Find where the given text appears and provide that cell's center as (X, Y) coordinate. 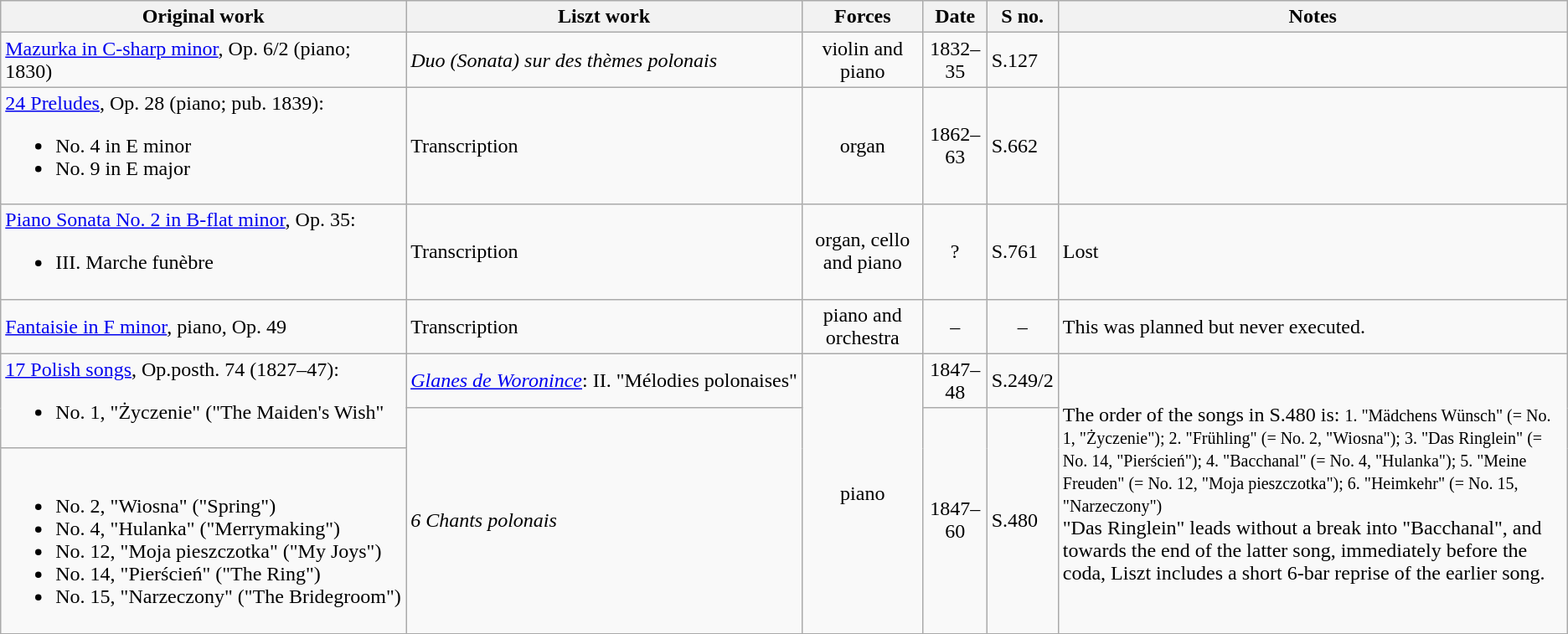
Piano Sonata No. 2 in B-flat minor, Op. 35:III. Marche funèbre (204, 251)
S.480 (1022, 521)
Liszt work (605, 17)
? (955, 251)
organ, cello and piano (863, 251)
Original work (204, 17)
violin and piano (863, 60)
organ (863, 146)
piano and orchestra (863, 327)
Date (955, 17)
24 Preludes, Op. 28 (piano; pub. 1839):No. 4 in E minorNo. 9 in E major (204, 146)
Mazurka in C-sharp minor, Op. 6/2 (piano; 1830) (204, 60)
17 Polish songs, Op.posth. 74 (1827–47):No. 1, "Życzenie" ("The Maiden's Wish" (204, 400)
Lost (1313, 251)
1832–35 (955, 60)
S.662 (1022, 146)
Fantaisie in F minor, piano, Op. 49 (204, 327)
S.249/2 (1022, 380)
S.127 (1022, 60)
This was planned but never executed. (1313, 327)
S.761 (1022, 251)
Notes (1313, 17)
Duo (Sonata) sur des thèmes polonais (605, 60)
S no. (1022, 17)
piano (863, 493)
Forces (863, 17)
6 Chants polonais (605, 521)
1862–63 (955, 146)
1847–60 (955, 521)
1847–48 (955, 380)
Glanes de Woronince: II. "Mélodies polonaises" (605, 380)
